Output the (X, Y) coordinate of the center of the cell containing the given text.  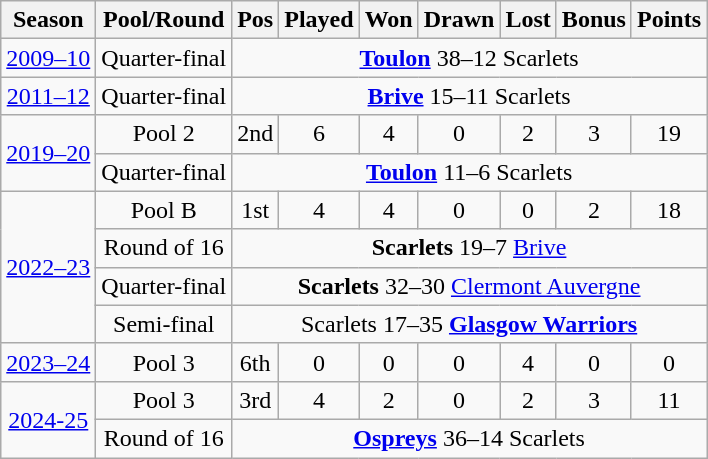
19 (668, 134)
3rd (256, 400)
2024-25 (48, 419)
2009–10 (48, 58)
Lost (528, 20)
2nd (256, 134)
Won (388, 20)
Scarlets 19–7 Brive (470, 248)
Drawn (459, 20)
Ospreys 36–14 Scarlets (470, 438)
Bonus (594, 20)
2023–24 (48, 362)
11 (668, 400)
2011–12 (48, 96)
Pos (256, 20)
Played (319, 20)
Season (48, 20)
Brive 15–11 Scarlets (470, 96)
2022–23 (48, 267)
6th (256, 362)
18 (668, 210)
Toulon 11–6 Scarlets (470, 172)
Pool B (164, 210)
Scarlets 17–35 Glasgow Warriors (470, 324)
2019–20 (48, 153)
6 (319, 134)
Pool 2 (164, 134)
Points (668, 20)
1st (256, 210)
Semi-final (164, 324)
Scarlets 32–30 Clermont Auvergne (470, 286)
Toulon 38–12 Scarlets (470, 58)
Pool/Round (164, 20)
